Return the [X, Y] coordinate for the center point of the cell that contains the specified text.  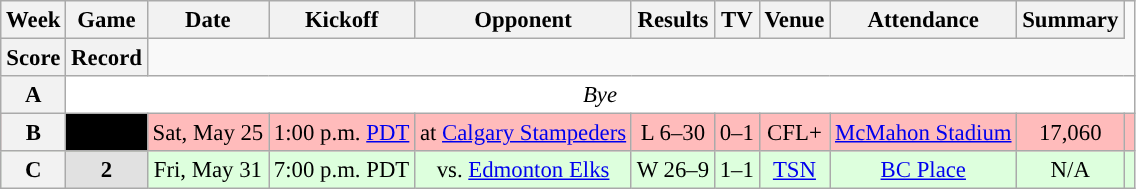
Bye [600, 95]
L 6–30 [672, 133]
Results [672, 20]
2 [106, 170]
1 [106, 133]
Game [106, 20]
Opponent [524, 20]
Week [34, 20]
N/A [1070, 170]
TSN [794, 170]
BC Place [924, 170]
CFL+ [794, 133]
Kickoff [342, 20]
Sat, May 25 [208, 133]
C [34, 170]
17,060 [1070, 133]
Fri, May 31 [208, 170]
Attendance [924, 20]
vs. Edmonton Elks [524, 170]
A [34, 95]
Record [106, 58]
1–1 [736, 170]
TV [736, 20]
0–1 [736, 133]
Date [208, 20]
McMahon Stadium [924, 133]
1:00 p.m. PDT [342, 133]
Venue [794, 20]
W 26–9 [672, 170]
B [34, 133]
7:00 p.m. PDT [342, 170]
at Calgary Stampeders [524, 133]
Summary [1070, 20]
Score [34, 58]
